Extract the (x, y) coordinate from the center of the cell holding the provided text.  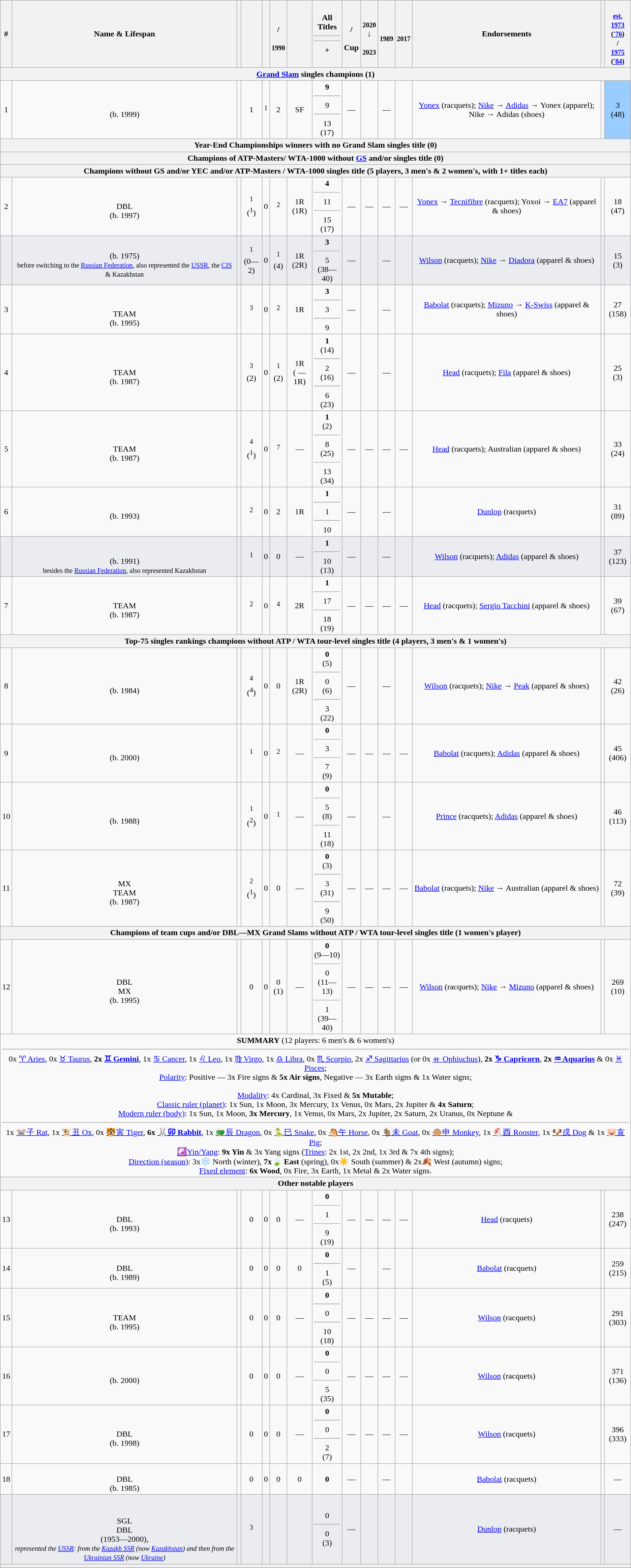
Other notable players (315, 1183)
(b. 1993) (125, 512)
Babolat (racquets); Mizuno → K-Swiss (apparel & shoes) (507, 309)
41115(17) (327, 206)
31(89) (618, 512)
2(1) (251, 888)
2R (299, 606)
1(1) (251, 206)
14 (6, 1268)
DBL (b. 1997) (125, 206)
Yonex → Tecnifibre (racquets); Yoxoi → EA7 (apparel & shoes) (507, 206)
1(4) (278, 260)
/ 1990 (278, 34)
Champions of ATP-Masters/ WTA-1000 without GS and/or singles title (0) (315, 158)
Name & Lifespan (125, 34)
6 (6, 512)
10 (6, 816)
DBL (b. 1993) (125, 1219)
35(38—40) (327, 260)
110(13) (327, 557)
238(247) (618, 1219)
1R(1R) (299, 206)
11718(19) (327, 606)
0(3)3(31)9(50) (327, 888)
037(9) (327, 754)
DBL (b. 1998) (125, 1434)
39(67) (618, 606)
11 (6, 888)
Endorsements (507, 34)
2017 (404, 34)
Babolat (racquets); Adidas (apparel & shoes) (507, 754)
005(35) (327, 1376)
(b. 1984) (125, 686)
13 (6, 1219)
12 (6, 987)
AllTitles+ (327, 34)
0(1) (278, 987)
002(7) (327, 1434)
27(158) (618, 309)
25(3) (618, 372)
019(19) (327, 1219)
/Cup (351, 34)
37(123) (618, 557)
339 (327, 309)
Wilson (racquets); Nike → Peak (apparel & shoes) (507, 686)
# (6, 34)
Champions without GS and/or YEC and/or ATP-Masters / WTA-1000 singles title (5 players, 3 men's & 2 women's, with 1+ titles each) (315, 171)
42(26) (618, 686)
46(113) (618, 816)
269(10) (618, 987)
Year-End Championships winners with no Grand Slam singles title (0) (315, 145)
DBL (b. 1985) (125, 1479)
Head (racquets); Australian (apparel & shoes) (507, 449)
18 (6, 1479)
0010(18) (327, 1318)
(b. 1999) (125, 110)
17 (6, 1434)
Champions of team cups and/or DBL—MX Grand Slams without ATP / WTA tour-level singles title (1 women's player) (315, 933)
3(2) (251, 372)
5 (6, 449)
DBL MX (b. 1995) (125, 987)
9 (6, 754)
2020↓ 2023 (369, 34)
1989 (386, 34)
9913(17) (327, 110)
1110 (327, 512)
16 (6, 1376)
0(9—10)0(11—13)1(39—40) (327, 987)
Yonex (racquets); Nike → Adidas → Yonex (apparel); Nike → Adidas (shoes) (507, 110)
DBL (b. 1989) (125, 1268)
Head (racquets); Fila (apparel & shoes) (507, 372)
(b. 1975)before switching to the Russian Federation, also represented the USSR, the CIS & Kazakhstan (125, 260)
Head (racquets) (507, 1219)
SF (299, 110)
15 (6, 1318)
SGL DBL (1953—2000),represented the USSR: from the Kazakh SSR (now Kazakhstan) and then from the Ukrainian SSR (now Ukraine) (125, 1529)
0 (5)0(6)3(22) (327, 686)
Top-75 singles rankings champions without ATP / WTA tour-level singles title (4 players, 3 men's & 1 women's) (315, 641)
Babolat (racquets); Nike → Australian (apparel & shoes) (507, 888)
(b. 1991)besides the Russian Federation, also represented Kazakhstan (125, 557)
Wilson (racquets); Nike → Mizuno (apparel & shoes) (507, 987)
est. 1973(′76)/1975(′84) (618, 34)
1(0—2) (251, 260)
4(4) (251, 686)
Prince (racquets); Adidas (apparel & shoes) (507, 816)
45(406) (618, 754)
72(39) (618, 888)
259(215) (618, 1268)
Grand Slam singles champions (1) (315, 74)
4(1) (251, 449)
Wilson (racquets); Nike → Diadora (apparel & shoes) (507, 260)
1 (14)2(16)6(23) (327, 372)
371(136) (618, 1376)
00(3) (327, 1529)
Head (racquets); Sergio Tacchini (apparel & shoes) (507, 606)
291(303) (618, 1318)
1 (2)8(25)13(34) (327, 449)
15(3) (618, 260)
3(48) (618, 110)
MX TEAM (b. 1987) (125, 888)
8 (6, 686)
396(333) (618, 1434)
Wilson (racquets); Adidas (apparel & shoes) (507, 557)
18(47) (618, 206)
1R( —1R) (299, 372)
33(24) (618, 449)
(b. 1988) (125, 816)
01(5) (327, 1268)
05(8)11(18) (327, 816)
